Scan for the cell matching the given text and deliver its (x, y) coordinate at center. 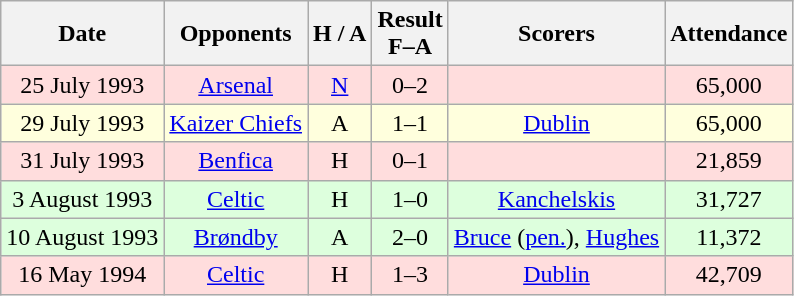
1–1 (410, 123)
0–2 (410, 85)
2–0 (410, 237)
16 May 1994 (82, 275)
10 August 1993 (82, 237)
0–1 (410, 161)
Brøndby (236, 237)
31,727 (729, 199)
42,709 (729, 275)
31 July 1993 (82, 161)
Date (82, 34)
N (340, 85)
29 July 1993 (82, 123)
Opponents (236, 34)
Kanchelskis (556, 199)
Kaizer Chiefs (236, 123)
Bruce (pen.), Hughes (556, 237)
Attendance (729, 34)
25 July 1993 (82, 85)
Benfica (236, 161)
1–3 (410, 275)
ResultF–A (410, 34)
Arsenal (236, 85)
1–0 (410, 199)
11,372 (729, 237)
3 August 1993 (82, 199)
21,859 (729, 161)
H / A (340, 34)
Scorers (556, 34)
